Output the (x, y) coordinate of the center of the cell containing the given text.  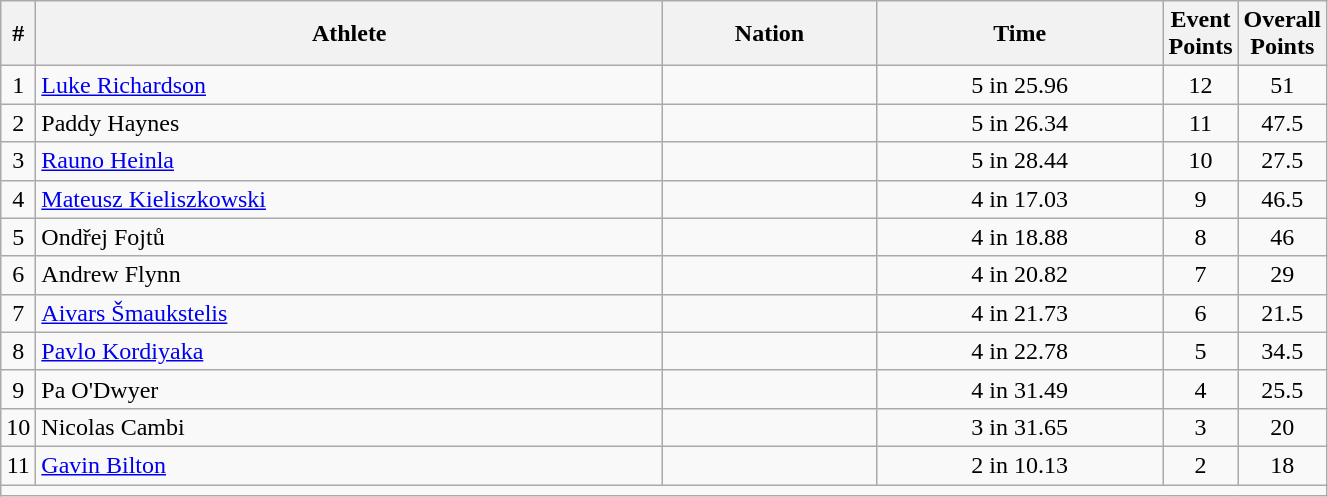
Event Points (1200, 34)
21.5 (1282, 313)
Overall Points (1282, 34)
27.5 (1282, 161)
# (18, 34)
3 in 31.65 (1020, 427)
18 (1282, 465)
Aivars Šmaukstelis (350, 313)
4 in 17.03 (1020, 199)
Ondřej Fojtů (350, 237)
2 in 10.13 (1020, 465)
51 (1282, 85)
Andrew Flynn (350, 275)
46 (1282, 237)
Rauno Heinla (350, 161)
4 in 20.82 (1020, 275)
Mateusz Kieliszkowski (350, 199)
46.5 (1282, 199)
Pavlo Kordiyaka (350, 351)
4 in 31.49 (1020, 389)
4 in 22.78 (1020, 351)
Gavin Bilton (350, 465)
5 in 26.34 (1020, 123)
1 (18, 85)
29 (1282, 275)
4 in 21.73 (1020, 313)
20 (1282, 427)
5 in 25.96 (1020, 85)
Time (1020, 34)
25.5 (1282, 389)
Nicolas Cambi (350, 427)
47.5 (1282, 123)
Paddy Haynes (350, 123)
5 in 28.44 (1020, 161)
4 in 18.88 (1020, 237)
12 (1200, 85)
Luke Richardson (350, 85)
34.5 (1282, 351)
Athlete (350, 34)
Pa O'Dwyer (350, 389)
Nation (770, 34)
